Scan for the cell matching the given text and deliver its (x, y) coordinate at center. 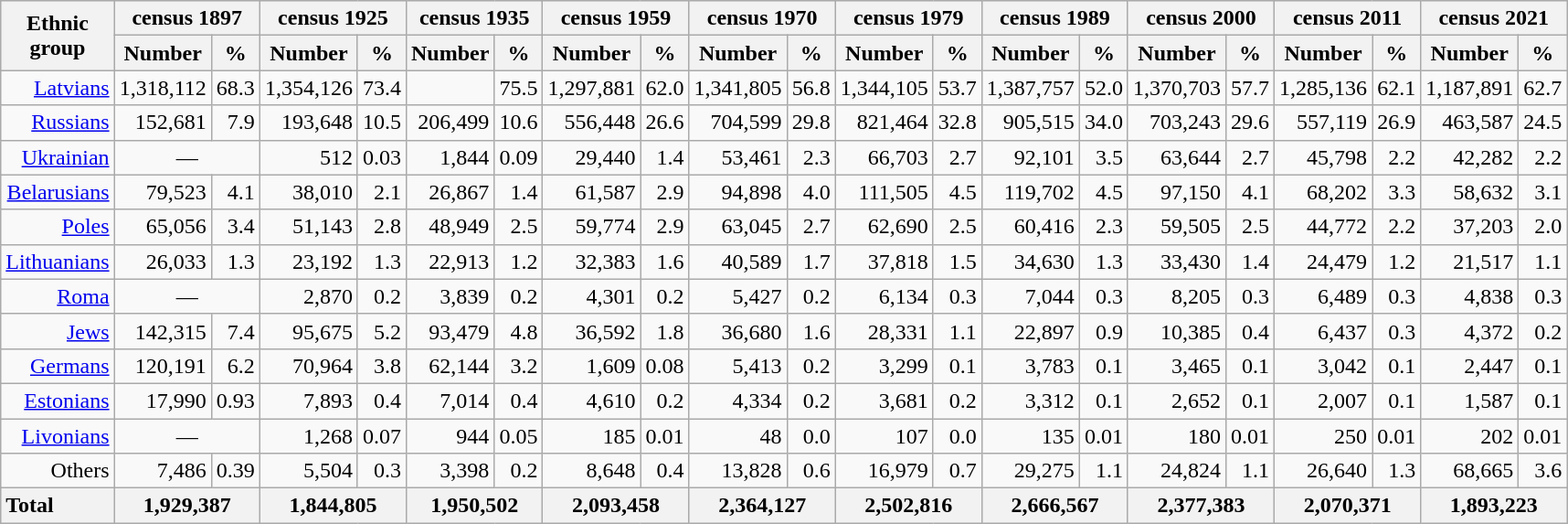
1,844,805 (333, 506)
68.3 (236, 88)
3.8 (382, 366)
2.0 (1542, 227)
62.1 (1396, 88)
2,447 (1469, 366)
0.03 (382, 157)
2,364,127 (762, 506)
22,913 (450, 262)
Livonians (58, 436)
16,979 (885, 471)
7,893 (309, 401)
57.7 (1250, 88)
5,413 (738, 366)
3,042 (1323, 366)
34,630 (1031, 262)
census 2000 (1201, 18)
6.2 (236, 366)
62,144 (450, 366)
2,007 (1323, 401)
63,045 (738, 227)
5,504 (309, 471)
48 (738, 436)
2,652 (1177, 401)
93,479 (450, 331)
2,377,383 (1201, 506)
21,517 (1469, 262)
3,312 (1031, 401)
62,690 (885, 227)
70,964 (309, 366)
1,297,881 (592, 88)
0.9 (1104, 331)
5,427 (738, 296)
92,101 (1031, 157)
37,203 (1469, 227)
75.5 (519, 88)
56.8 (811, 88)
Belarusians (58, 192)
0.05 (519, 436)
6,489 (1323, 296)
13,828 (738, 471)
152,681 (163, 123)
4,838 (1469, 296)
census 1989 (1054, 18)
4,372 (1469, 331)
census 1935 (473, 18)
1,268 (309, 436)
120,191 (163, 366)
1.5 (958, 262)
26,033 (163, 262)
census 1970 (762, 18)
62.7 (1542, 88)
Russians (58, 123)
250 (1323, 436)
52.0 (1104, 88)
37,818 (885, 262)
66,703 (885, 157)
census 1897 (186, 18)
26,640 (1323, 471)
63,644 (1177, 157)
4.0 (811, 192)
704,599 (738, 123)
census 2021 (1494, 18)
2,093,458 (616, 506)
28,331 (885, 331)
6,134 (885, 296)
36,592 (592, 331)
1,354,126 (309, 88)
48,949 (450, 227)
3.5 (1104, 157)
census 1959 (616, 18)
32,383 (592, 262)
4,334 (738, 401)
4.8 (519, 331)
4,301 (592, 296)
59,774 (592, 227)
61,587 (592, 192)
census 2011 (1348, 18)
119,702 (1031, 192)
33,430 (1177, 262)
5.2 (382, 331)
1,344,105 (885, 88)
census 1925 (333, 18)
905,515 (1031, 123)
821,464 (885, 123)
60,416 (1031, 227)
Germans (58, 366)
68,202 (1323, 192)
2,070,371 (1348, 506)
29,275 (1031, 471)
10,385 (1177, 331)
6,437 (1323, 331)
Roma (58, 296)
Ethnicgroup (58, 36)
95,675 (309, 331)
Others (58, 471)
4,610 (592, 401)
512 (309, 157)
Jews (58, 331)
944 (450, 436)
8,648 (592, 471)
1,187,891 (1469, 88)
0.08 (665, 366)
2.8 (382, 227)
97,150 (1177, 192)
3,465 (1177, 366)
0.39 (236, 471)
0.7 (958, 471)
73.4 (382, 88)
1,341,805 (738, 88)
557,119 (1323, 123)
42,282 (1469, 157)
142,315 (163, 331)
703,243 (1177, 123)
185 (592, 436)
1,893,223 (1494, 506)
0.6 (811, 471)
2.1 (382, 192)
1,370,703 (1177, 88)
68,665 (1469, 471)
79,523 (163, 192)
1,844 (450, 157)
1,587 (1469, 401)
3,681 (885, 401)
17,990 (163, 401)
29.6 (1250, 123)
463,587 (1469, 123)
Estonians (58, 401)
2,666,567 (1054, 506)
8,205 (1177, 296)
556,448 (592, 123)
26.9 (1396, 123)
38,010 (309, 192)
193,648 (309, 123)
206,499 (450, 123)
0.09 (519, 157)
3.6 (1542, 471)
135 (1031, 436)
107 (885, 436)
Latvians (58, 88)
29.8 (811, 123)
24.5 (1542, 123)
7.4 (236, 331)
7,014 (450, 401)
22,897 (1031, 331)
Total (58, 506)
Lithuanians (58, 262)
3,398 (450, 471)
44,772 (1323, 227)
40,589 (738, 262)
45,798 (1323, 157)
65,056 (163, 227)
1.8 (665, 331)
census 1979 (908, 18)
24,824 (1177, 471)
1,387,757 (1031, 88)
0.07 (382, 436)
7,044 (1031, 296)
32.8 (958, 123)
26,867 (450, 192)
Poles (58, 227)
24,479 (1323, 262)
59,505 (1177, 227)
1.7 (811, 262)
36,680 (738, 331)
94,898 (738, 192)
3.2 (519, 366)
51,143 (309, 227)
1,318,112 (163, 88)
3.3 (1396, 192)
7,486 (163, 471)
1,285,136 (1323, 88)
26.6 (665, 123)
0.93 (236, 401)
3,299 (885, 366)
7.9 (236, 123)
1,950,502 (473, 506)
2,502,816 (908, 506)
111,505 (885, 192)
3.4 (236, 227)
29,440 (592, 157)
3.1 (1542, 192)
62.0 (665, 88)
10.5 (382, 123)
10.6 (519, 123)
53,461 (738, 157)
2,870 (309, 296)
3,783 (1031, 366)
1,929,387 (186, 506)
3,839 (450, 296)
180 (1177, 436)
Ukrainian (58, 157)
23,192 (309, 262)
202 (1469, 436)
1,609 (592, 366)
58,632 (1469, 192)
53.7 (958, 88)
34.0 (1104, 123)
